Pinpoint the cell where the given text exists, returning its (x, y) midpoint coordinate. 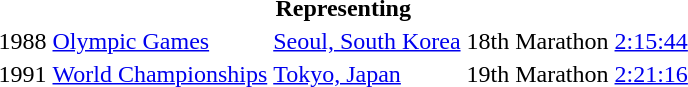
18th (488, 41)
Seoul, South Korea (367, 41)
Olympic Games (160, 41)
Marathon (562, 41)
